Detect which cell encompasses the target text, then output its (X, Y) center coordinate. 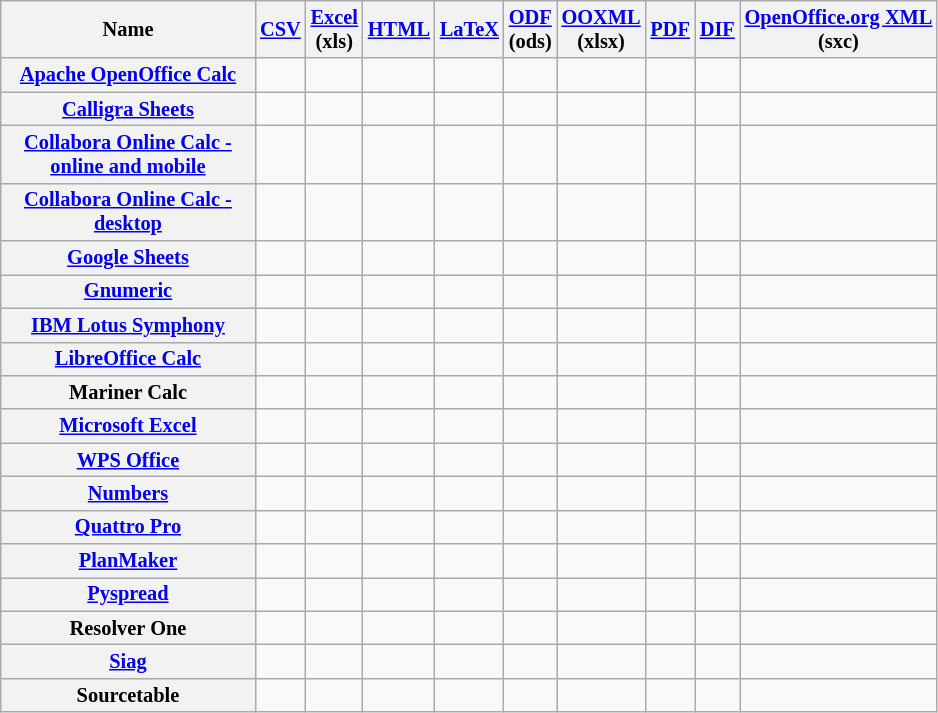
Numbers (128, 493)
PlanMaker (128, 561)
Collabora Online Calc - desktop (128, 212)
Google Sheets (128, 258)
Name (128, 29)
Resolver One (128, 628)
OOXML(xlsx) (602, 29)
Pyspread (128, 594)
Apache OpenOffice Calc (128, 75)
LaTeX (470, 29)
Microsoft Excel (128, 426)
Excel(xls) (334, 29)
ODF(ods) (530, 29)
CSV (280, 29)
OpenOffice.org XML(sxc) (839, 29)
Quattro Pro (128, 527)
Sourcetable (128, 695)
DIF (718, 29)
Gnumeric (128, 291)
Siag (128, 661)
WPS Office (128, 460)
IBM Lotus Symphony (128, 325)
HTML (399, 29)
Mariner Calc (128, 392)
Collabora Online Calc - online and mobile (128, 154)
LibreOffice Calc (128, 359)
PDF (670, 29)
Calligra Sheets (128, 109)
